Return (x, y) of the center of cell containing provided text 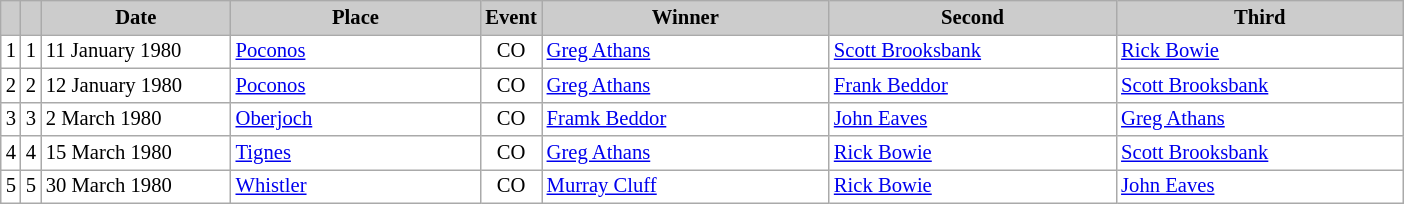
Murray Cluff (686, 186)
30 March 1980 (136, 186)
Whistler (356, 186)
2 March 1980 (136, 119)
11 January 1980 (136, 51)
Winner (686, 17)
Place (356, 17)
12 January 1980 (136, 85)
Frank Beddor (972, 85)
Oberjoch (356, 119)
15 March 1980 (136, 153)
Framk Beddor (686, 119)
Tignes (356, 153)
Event (510, 17)
Third (1260, 17)
Second (972, 17)
Date (136, 17)
